Search for the cell housing the specified text and yield its (x, y) center coordinate. 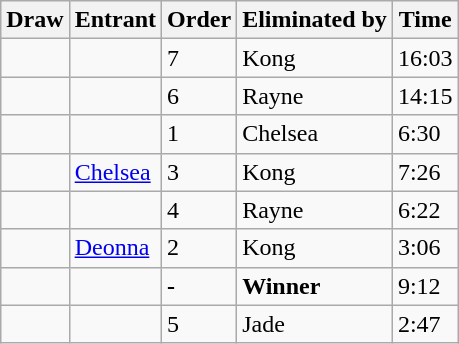
6:22 (425, 210)
Order (200, 20)
- (200, 286)
Jade (315, 324)
Winner (315, 286)
4 (200, 210)
Entrant (115, 20)
3 (200, 172)
3:06 (425, 248)
Deonna (115, 248)
Draw (35, 20)
6:30 (425, 134)
7:26 (425, 172)
1 (200, 134)
7 (200, 58)
14:15 (425, 96)
Time (425, 20)
6 (200, 96)
2:47 (425, 324)
5 (200, 324)
Eliminated by (315, 20)
2 (200, 248)
9:12 (425, 286)
16:03 (425, 58)
